Output the (x, y) coordinate of the center of the cell containing the given text.  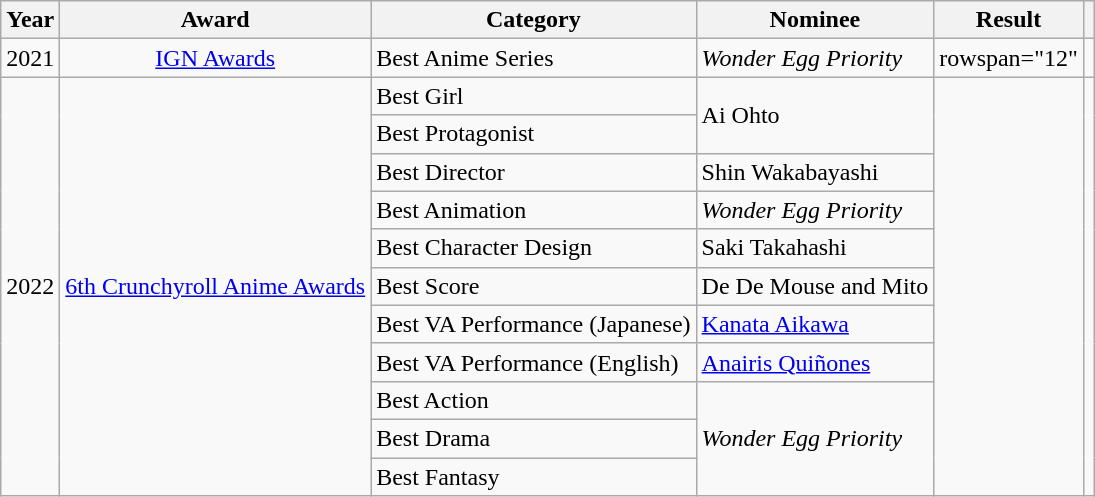
De De Mouse and Mito (815, 286)
Best VA Performance (Japanese) (534, 324)
2022 (30, 286)
Best Anime Series (534, 58)
Best VA Performance (English) (534, 362)
Best Action (534, 400)
2021 (30, 58)
Award (216, 20)
6th Crunchyroll Anime Awards (216, 286)
Best Animation (534, 210)
Shin Wakabayashi (815, 172)
Ai Ohto (815, 115)
Anairis Quiñones (815, 362)
Best Fantasy (534, 477)
Category (534, 20)
rowspan="12" (1009, 58)
Best Protagonist (534, 134)
Best Character Design (534, 248)
Saki Takahashi (815, 248)
IGN Awards (216, 58)
Nominee (815, 20)
Best Girl (534, 96)
Result (1009, 20)
Year (30, 20)
Kanata Aikawa (815, 324)
Best Director (534, 172)
Best Score (534, 286)
Best Drama (534, 438)
